Scan for the cell matching the given text and deliver its (X, Y) coordinate at center. 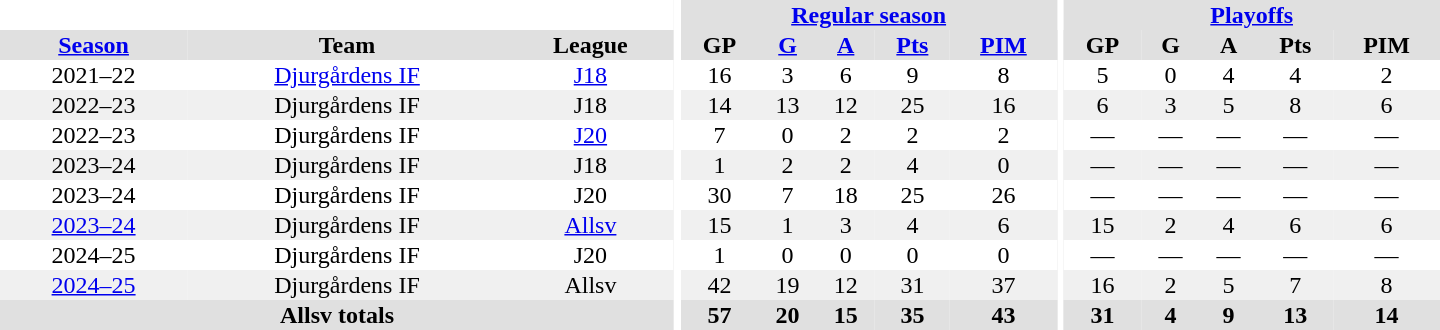
Regular season (868, 15)
42 (719, 285)
35 (912, 315)
Allsv totals (337, 315)
Season (94, 45)
League (590, 45)
30 (719, 195)
20 (788, 315)
18 (846, 195)
57 (719, 315)
2021–22 (94, 75)
37 (1004, 285)
19 (788, 285)
Playoffs (1252, 15)
26 (1004, 195)
Team (347, 45)
43 (1004, 315)
